Extract the (X, Y) coordinate from the center of the cell holding the provided text.  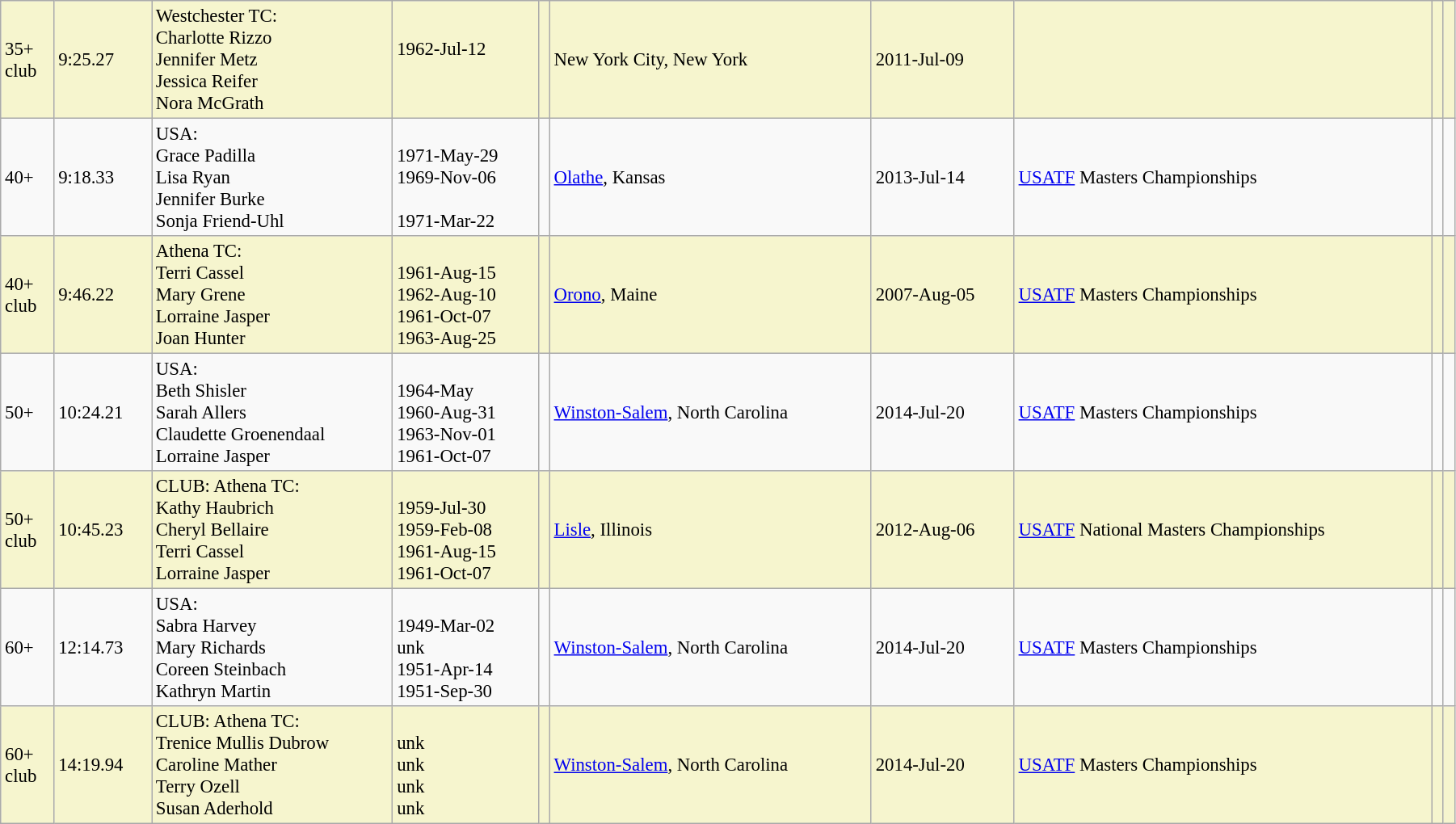
9:25.27 (103, 60)
35+club (27, 60)
40+club (27, 295)
2007-Aug-05 (942, 295)
Orono, Maine (710, 295)
60+club (27, 765)
9:18.33 (103, 178)
50+club (27, 530)
12:14.73 (103, 648)
2012-Aug-06 (942, 530)
60+ (27, 648)
9:46.22 (103, 295)
USATF National Masters Championships (1223, 530)
Athena TC:Terri CasselMary GreneLorraine JasperJoan Hunter (272, 295)
2011-Jul-09 (942, 60)
1949-Mar-02unk1951-Apr-141951-Sep-30 (465, 648)
Westchester TC:Charlotte RizzoJennifer MetzJessica ReiferNora McGrath (272, 60)
unkunkunkunk (465, 765)
1959-Jul-301959-Feb-081961-Aug-151961-Oct-07 (465, 530)
1962-Jul-12 (465, 60)
40+ (27, 178)
1964-May1960-Aug-311963-Nov-011961-Oct-07 (465, 413)
USA:Beth ShislerSarah AllersClaudette GroenendaalLorraine Jasper (272, 413)
50+ (27, 413)
Lisle, Illinois (710, 530)
Olathe, Kansas (710, 178)
CLUB: Athena TC:Trenice Mullis DubrowCaroline MatherTerry OzellSusan Aderhold (272, 765)
10:45.23 (103, 530)
2013-Jul-14 (942, 178)
1971-May-291969-Nov-061971-Mar-22 (465, 178)
New York City, New York (710, 60)
1961-Aug-151962-Aug-101961-Oct-071963-Aug-25 (465, 295)
USA:Grace PadillaLisa RyanJennifer BurkeSonja Friend-Uhl (272, 178)
10:24.21 (103, 413)
CLUB: Athena TC:Kathy HaubrichCheryl BellaireTerri CasselLorraine Jasper (272, 530)
USA:Sabra HarveyMary RichardsCoreen SteinbachKathryn Martin (272, 648)
14:19.94 (103, 765)
